Locate the cell with the specified text and output its [x, y] center coordinate. 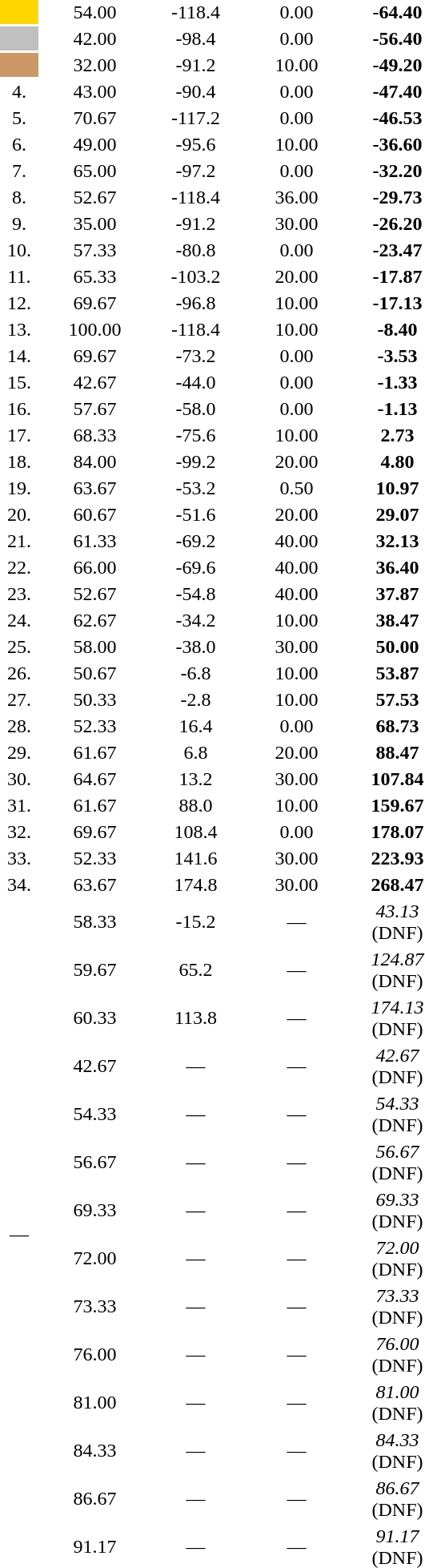
54.00 [94, 12]
65.2 [195, 969]
65.00 [94, 171]
29. [19, 752]
-97.2 [195, 171]
70.67 [94, 118]
49.00 [94, 144]
73.33 [94, 1306]
-54.8 [195, 594]
30. [19, 779]
9. [19, 224]
19. [19, 488]
-69.6 [195, 567]
-73.2 [195, 356]
100.00 [94, 329]
20. [19, 514]
22. [19, 567]
65.33 [94, 276]
113.8 [195, 1018]
56.67 [94, 1162]
-34.2 [195, 620]
58.00 [94, 647]
86.67 [94, 1498]
17. [19, 435]
4. [19, 91]
25. [19, 647]
81.00 [94, 1402]
59.67 [94, 969]
-95.6 [195, 144]
6.8 [195, 752]
13. [19, 329]
6. [19, 144]
7. [19, 171]
-51.6 [195, 514]
108.4 [195, 832]
57.67 [94, 409]
15. [19, 382]
76.00 [94, 1354]
24. [19, 620]
32.00 [94, 65]
-44.0 [195, 382]
54.33 [94, 1114]
10. [19, 250]
58.33 [94, 921]
33. [19, 858]
26. [19, 673]
-53.2 [195, 488]
28. [19, 726]
174.8 [195, 885]
62.67 [94, 620]
50.33 [94, 699]
141.6 [195, 858]
57.33 [94, 250]
84.33 [94, 1450]
-99.2 [195, 462]
21. [19, 541]
88.0 [195, 805]
34. [19, 885]
32. [19, 832]
-80.8 [195, 250]
-98.4 [195, 38]
27. [19, 699]
-96.8 [195, 303]
43.00 [94, 91]
14. [19, 356]
84.00 [94, 462]
-38.0 [195, 647]
13.2 [195, 779]
72.00 [94, 1258]
61.33 [94, 541]
-69.2 [195, 541]
-117.2 [195, 118]
23. [19, 594]
68.33 [94, 435]
-6.8 [195, 673]
-2.8 [195, 699]
12. [19, 303]
66.00 [94, 567]
-90.4 [195, 91]
36.00 [296, 197]
60.67 [94, 514]
64.67 [94, 779]
31. [19, 805]
35.00 [94, 224]
69.33 [94, 1210]
-58.0 [195, 409]
16.4 [195, 726]
60.33 [94, 1018]
-103.2 [195, 276]
50.67 [94, 673]
16. [19, 409]
0.50 [296, 488]
5. [19, 118]
42.00 [94, 38]
-15.2 [195, 921]
-75.6 [195, 435]
18. [19, 462]
8. [19, 197]
11. [19, 276]
